From the cell containing the given text, extract its center point as (x, y) coordinate. 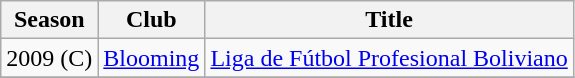
Title (389, 20)
Club (152, 20)
2009 (C) (50, 58)
Season (50, 20)
Liga de Fútbol Profesional Boliviano (389, 58)
Blooming (152, 58)
